Find where the given text appears and provide that cell's center as [X, Y] coordinate. 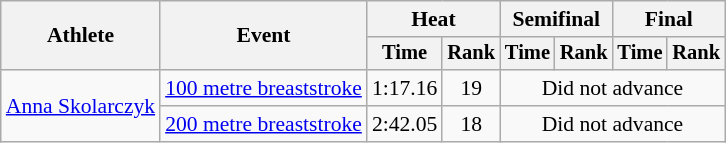
Athlete [80, 36]
Heat [434, 19]
200 metre breaststroke [264, 124]
19 [471, 88]
2:42.05 [404, 124]
Final [668, 19]
1:17.16 [404, 88]
Event [264, 36]
18 [471, 124]
100 metre breaststroke [264, 88]
Semifinal [556, 19]
Anna Skolarczyk [80, 106]
